Search for the cell housing the specified text and yield its (x, y) center coordinate. 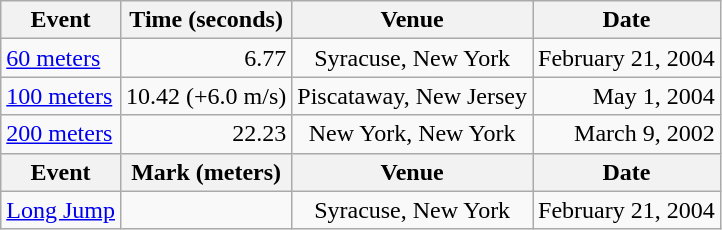
Time (seconds) (206, 20)
60 meters (61, 58)
New York, New York (412, 134)
100 meters (61, 96)
Mark (meters) (206, 172)
March 9, 2002 (627, 134)
200 meters (61, 134)
Piscataway, New Jersey (412, 96)
22.23 (206, 134)
May 1, 2004 (627, 96)
10.42 (+6.0 m/s) (206, 96)
6.77 (206, 58)
Long Jump (61, 210)
